Find where the given text appears and provide that cell's center as (X, Y) coordinate. 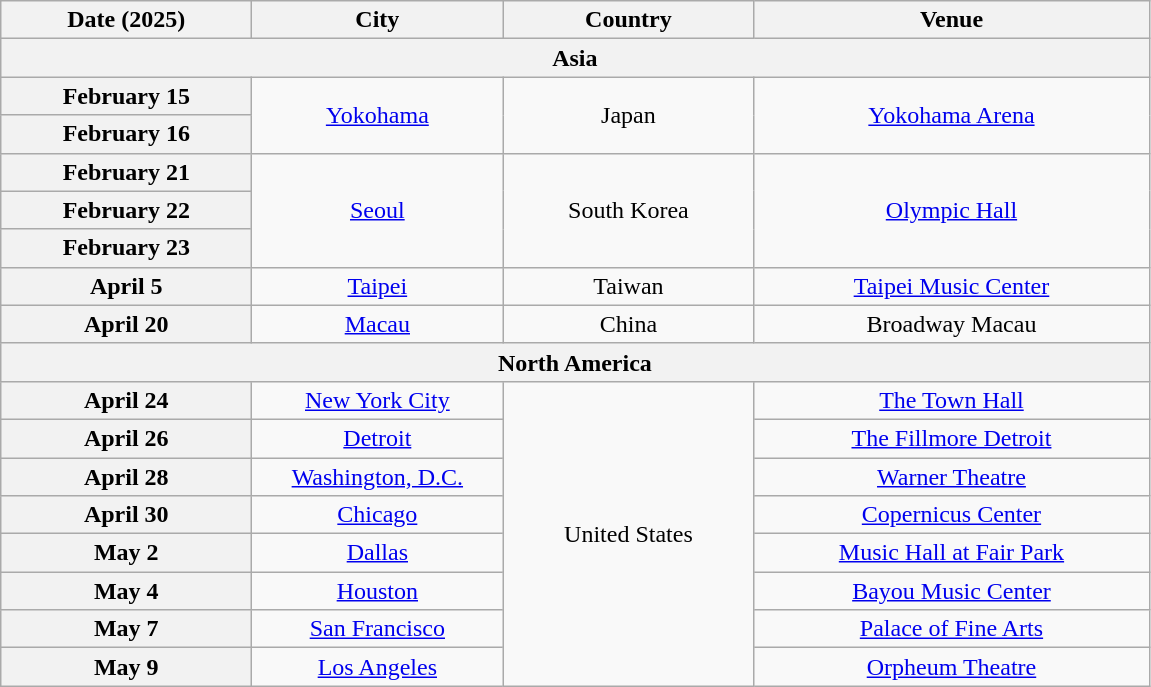
Warner Theatre (952, 477)
February 15 (126, 96)
Chicago (378, 515)
Taipei (378, 286)
Taipei Music Center (952, 286)
South Korea (628, 210)
May 9 (126, 667)
May 7 (126, 629)
City (378, 20)
Palace of Fine Arts (952, 629)
Macau (378, 324)
April 5 (126, 286)
United States (628, 533)
Orpheum Theatre (952, 667)
April 24 (126, 400)
Washington, D.C. (378, 477)
April 30 (126, 515)
Venue (952, 20)
San Francisco (378, 629)
Broadway Macau (952, 324)
Detroit (378, 438)
North America (575, 362)
Yokohama Arena (952, 115)
Dallas (378, 553)
February 22 (126, 210)
Olympic Hall (952, 210)
Los Angeles (378, 667)
May 2 (126, 553)
The Town Hall (952, 400)
April 26 (126, 438)
Music Hall at Fair Park (952, 553)
Seoul (378, 210)
China (628, 324)
February 16 (126, 134)
Copernicus Center (952, 515)
April 20 (126, 324)
Country (628, 20)
February 21 (126, 172)
The Fillmore Detroit (952, 438)
May 4 (126, 591)
Taiwan (628, 286)
Asia (575, 58)
Date (2025) (126, 20)
Yokohama (378, 115)
New York City (378, 400)
April 28 (126, 477)
Houston (378, 591)
February 23 (126, 248)
Bayou Music Center (952, 591)
Japan (628, 115)
